Detect which cell encompasses the target text, then output its [X, Y] center coordinate. 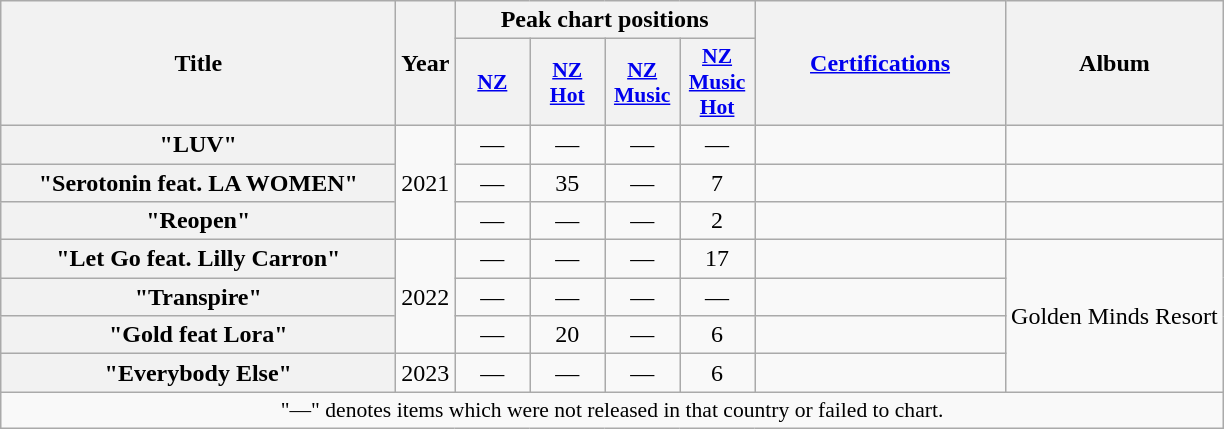
Year [426, 64]
"LUV" [198, 144]
20 [568, 335]
2021 [426, 182]
"—" denotes items which were not released in that country or failed to chart. [612, 410]
"Reopen" [198, 221]
2 [718, 221]
"Let Go feat. Lilly Carron" [198, 259]
"Everybody Else" [198, 373]
"Gold feat Lora" [198, 335]
NZ [492, 82]
Album [1115, 64]
35 [568, 183]
7 [718, 183]
"Transpire" [198, 297]
17 [718, 259]
2023 [426, 373]
NZ Music Hot [718, 82]
Certifications [880, 64]
NZ Music [642, 82]
Title [198, 64]
Peak chart positions [605, 20]
"Serotonin feat. LA WOMEN" [198, 183]
Golden Minds Resort [1115, 316]
NZ Hot [568, 82]
2022 [426, 297]
